Pinpoint the cell where the given text exists, returning its [X, Y] midpoint coordinate. 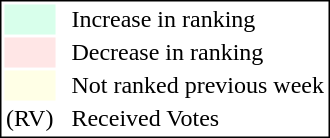
Received Votes [198, 119]
(RV) [29, 119]
Increase in ranking [198, 19]
Decrease in ranking [198, 53]
Not ranked previous week [198, 85]
